Provide the (x, y) coordinate of the cell's center where the given text is located.  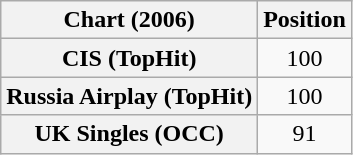
91 (305, 134)
CIS (TopHit) (130, 58)
Chart (2006) (130, 20)
Position (305, 20)
UK Singles (OCC) (130, 134)
Russia Airplay (TopHit) (130, 96)
